For the text-containing cell, return its midpoint in (X, Y) coordinate format. 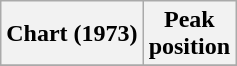
Chart (1973) (72, 34)
Peakposition (189, 34)
